Return [x, y] of the center of cell containing provided text 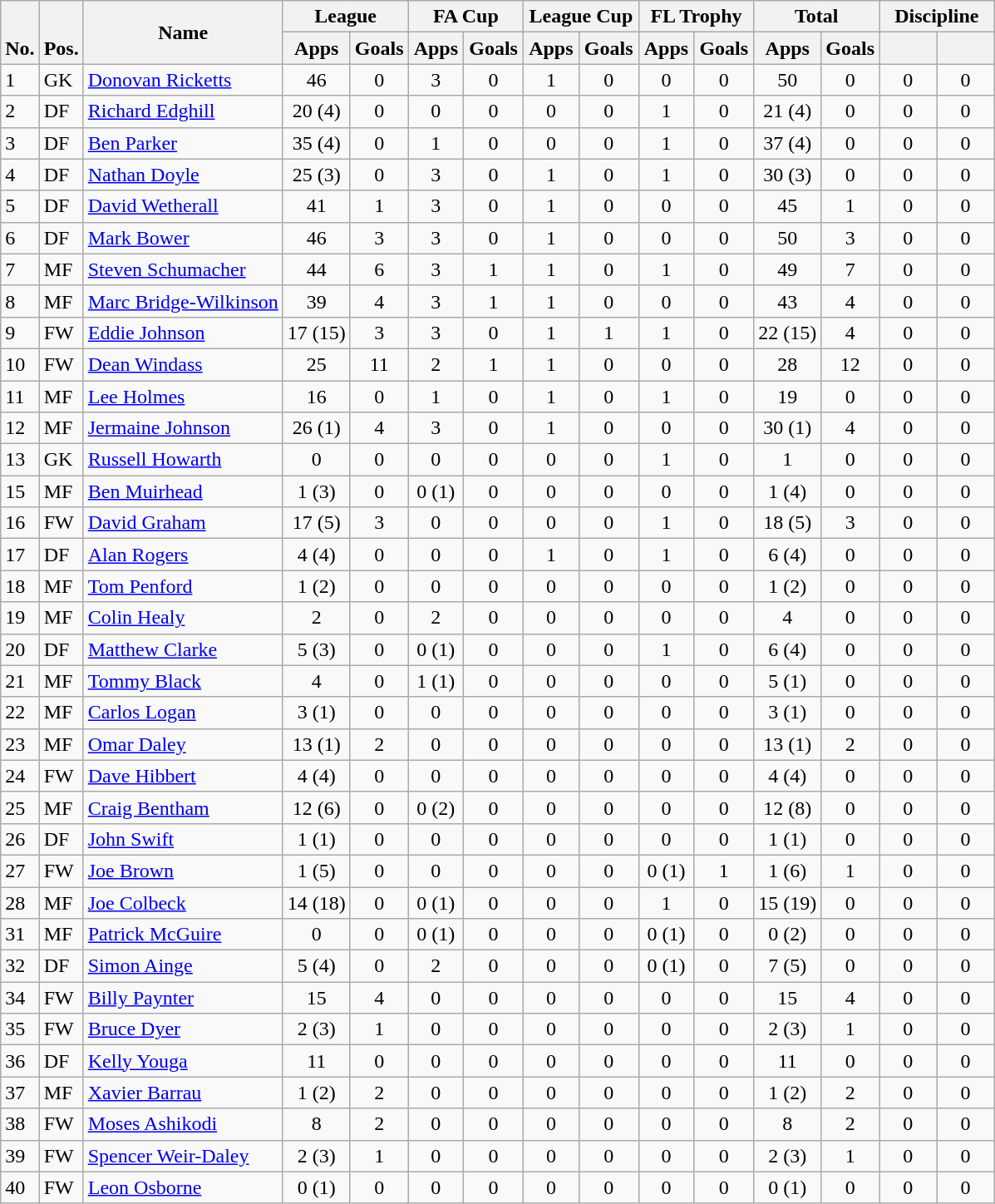
49 [788, 269]
35 [20, 1029]
1 (6) [788, 871]
5 (4) [316, 966]
21 [20, 681]
Discipline [938, 17]
44 [316, 269]
David Wetherall [183, 206]
Leon Osborne [183, 1187]
38 [20, 1124]
10 [20, 364]
Patrick McGuire [183, 935]
Colin Healy [183, 618]
Lee Holmes [183, 397]
Tom Penford [183, 586]
23 [20, 744]
Joe Colbeck [183, 902]
Nathan Doyle [183, 175]
20 (4) [316, 111]
34 [20, 998]
Joe Brown [183, 871]
Russell Howarth [183, 460]
Matthew Clarke [183, 649]
45 [788, 206]
17 [20, 555]
Ben Parker [183, 143]
30 (3) [788, 175]
Total [816, 17]
Pos. [62, 32]
Ben Muirhead [183, 491]
Dave Hibbert [183, 776]
22 [20, 713]
7 (5) [788, 966]
Donovan Ricketts [183, 80]
18 (5) [788, 523]
FA Cup [465, 17]
27 [20, 871]
Bruce Dyer [183, 1029]
Carlos Logan [183, 713]
5 [20, 206]
18 [20, 586]
40 [20, 1187]
Jermaine Johnson [183, 428]
26 (1) [316, 428]
21 (4) [788, 111]
41 [316, 206]
24 [20, 776]
Richard Edghill [183, 111]
14 (18) [316, 902]
31 [20, 935]
Spencer Weir-Daley [183, 1156]
25 (3) [316, 175]
12 (6) [316, 807]
26 [20, 839]
1 (4) [788, 491]
5 (1) [788, 681]
32 [20, 966]
15 (19) [788, 902]
League [346, 17]
Steven Schumacher [183, 269]
9 [20, 333]
22 (15) [788, 333]
Eddie Johnson [183, 333]
Simon Ainge [183, 966]
Dean Windass [183, 364]
5 (3) [316, 649]
No. [20, 32]
37 [20, 1093]
Tommy Black [183, 681]
35 (4) [316, 143]
Moses Ashikodi [183, 1124]
36 [20, 1061]
37 (4) [788, 143]
Mark Bower [183, 238]
David Graham [183, 523]
Alan Rogers [183, 555]
Xavier Barrau [183, 1093]
FL Trophy [697, 17]
20 [20, 649]
League Cup [582, 17]
30 (1) [788, 428]
Name [183, 32]
17 (5) [316, 523]
13 [20, 460]
Omar Daley [183, 744]
1 (5) [316, 871]
Kelly Youga [183, 1061]
43 [788, 301]
John Swift [183, 839]
Marc Bridge-Wilkinson [183, 301]
Craig Bentham [183, 807]
12 (8) [788, 807]
17 (15) [316, 333]
Billy Paynter [183, 998]
1 (3) [316, 491]
